Extract the (x, y) coordinate from the center of the cell holding the provided text.  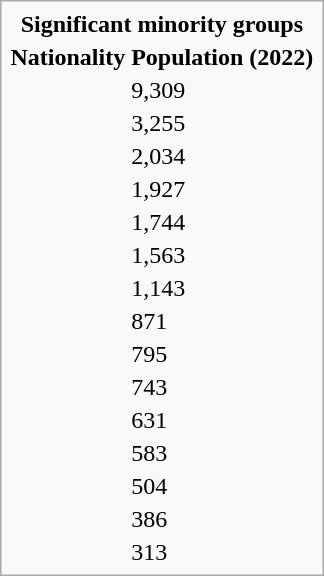
1,927 (222, 189)
504 (222, 486)
Nationality (68, 57)
9,309 (222, 90)
386 (222, 519)
795 (222, 354)
583 (222, 453)
871 (222, 321)
1,563 (222, 255)
743 (222, 387)
2,034 (222, 156)
1,143 (222, 288)
3,255 (222, 123)
1,744 (222, 222)
Population (2022) (222, 57)
631 (222, 420)
Significant minority groups (162, 24)
313 (222, 552)
